Search for the cell housing the specified text and yield its (X, Y) center coordinate. 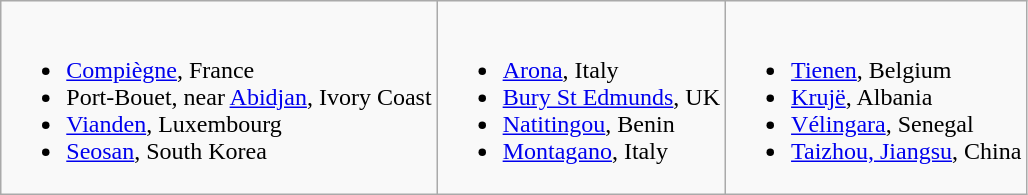
Tienen, Belgium Krujë, Albania Vélingara, Senegal Taizhou, Jiangsu, China (876, 98)
Compiègne, France Port-Bouet, near Abidjan, Ivory Coast Vianden, Luxembourg Seosan, South Korea (219, 98)
Arona, Italy Bury St Edmunds, UK Natitingou, Benin Montagano, Italy (581, 98)
